Find where the given text appears and provide that cell's center as (X, Y) coordinate. 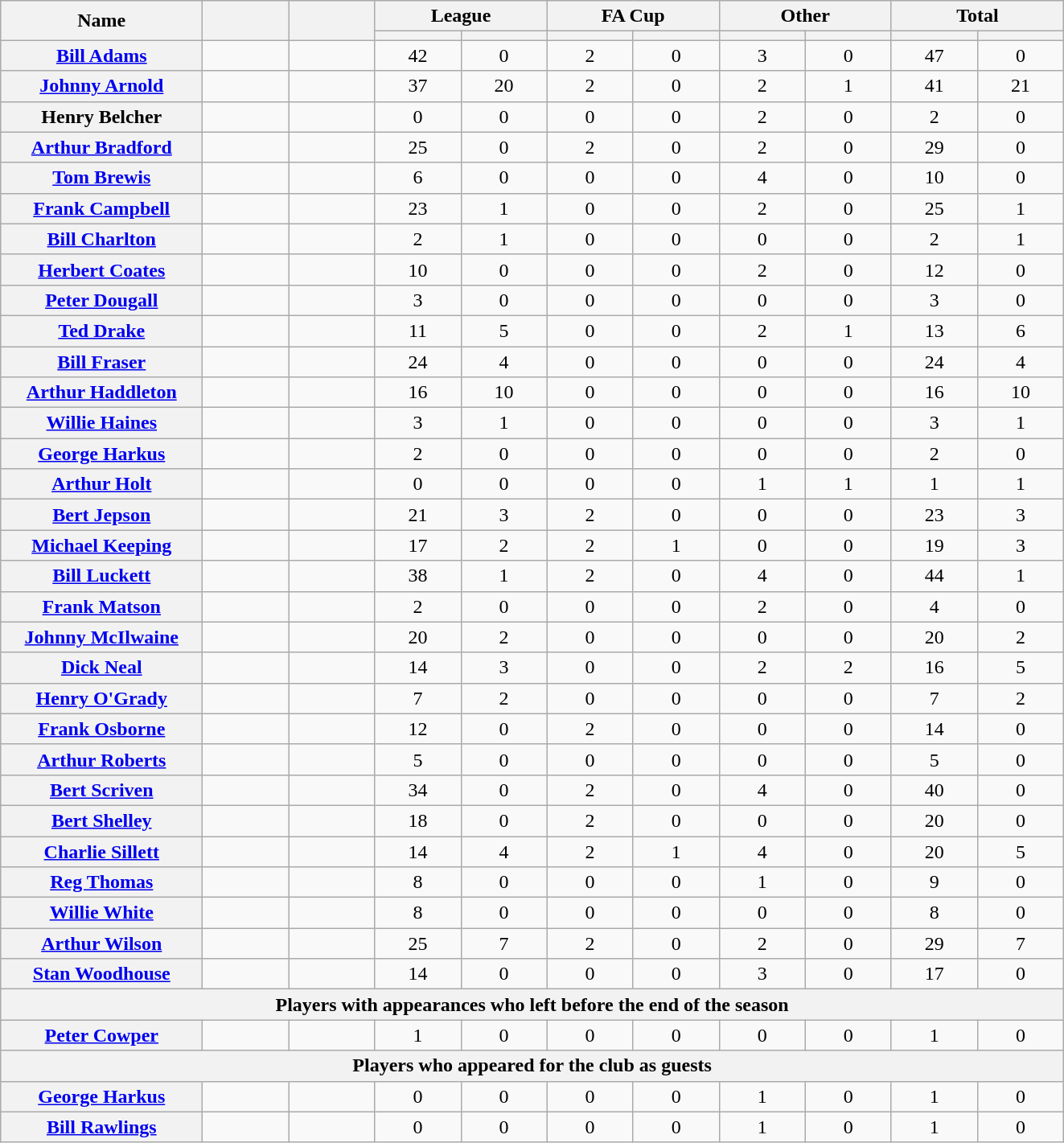
Stan Woodhouse (101, 974)
Players who appeared for the club as guests (532, 1066)
Arthur Haddleton (101, 393)
Name (101, 21)
Bill Luckett (101, 576)
19 (935, 545)
Bill Charlton (101, 239)
42 (418, 56)
Ted Drake (101, 331)
18 (418, 820)
Michael Keeping (101, 545)
Johnny Arnold (101, 86)
Bert Scriven (101, 790)
Other (805, 16)
41 (935, 86)
Arthur Bradford (101, 147)
Henry Belcher (101, 117)
Arthur Holt (101, 484)
Frank Osborne (101, 729)
11 (418, 331)
Willie Haines (101, 423)
Peter Dougall (101, 300)
Bill Rawlings (101, 1127)
37 (418, 86)
9 (935, 882)
Charlie Sillett (101, 852)
13 (935, 331)
Arthur Wilson (101, 944)
38 (418, 576)
40 (935, 790)
44 (935, 576)
Reg Thomas (101, 882)
Total (977, 16)
Dick Neal (101, 668)
Frank Campbell (101, 208)
47 (935, 56)
Frank Matson (101, 606)
Willie White (101, 913)
Bill Fraser (101, 361)
Henry O'Grady (101, 698)
34 (418, 790)
Arthur Roberts (101, 759)
Johnny McIlwaine (101, 637)
Bert Shelley (101, 820)
Bert Jepson (101, 515)
FA Cup (633, 16)
Tom Brewis (101, 178)
Players with appearances who left before the end of the season (532, 1005)
Herbert Coates (101, 269)
Peter Cowper (101, 1035)
Bill Adams (101, 56)
League (461, 16)
